Return (X, Y) of the center of cell containing provided text 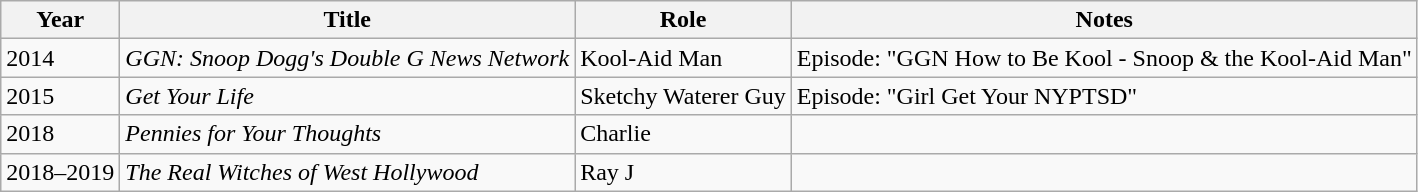
2015 (60, 96)
Kool-Aid Man (684, 58)
Episode: "Girl Get Your NYPTSD" (1104, 96)
2014 (60, 58)
Pennies for Your Thoughts (348, 134)
2018 (60, 134)
The Real Witches of West Hollywood (348, 172)
Episode: "GGN How to Be Kool - Snoop & the Kool-Aid Man" (1104, 58)
Charlie (684, 134)
Title (348, 20)
GGN: Snoop Dogg's Double G News Network (348, 58)
Sketchy Waterer Guy (684, 96)
Get Your Life (348, 96)
Role (684, 20)
2018–2019 (60, 172)
Notes (1104, 20)
Ray J (684, 172)
Year (60, 20)
